Provide the [x, y] coordinate of the cell's center where the given text is located.  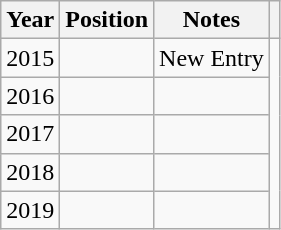
Position [107, 20]
2018 [30, 172]
2017 [30, 134]
2015 [30, 58]
Year [30, 20]
2019 [30, 210]
2016 [30, 96]
New Entry [212, 58]
Notes [212, 20]
